Locate the cell with the specified text and output its (x, y) center coordinate. 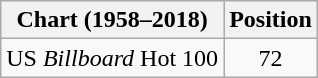
US Billboard Hot 100 (112, 58)
72 (271, 58)
Position (271, 20)
Chart (1958–2018) (112, 20)
